Output the [x, y] coordinate of the center of the cell containing the given text.  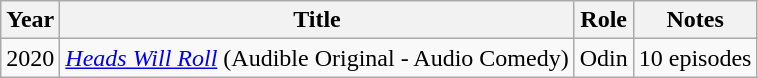
2020 [30, 58]
10 episodes [695, 58]
Year [30, 20]
Odin [604, 58]
Title [317, 20]
Role [604, 20]
Notes [695, 20]
Heads Will Roll (Audible Original - Audio Comedy) [317, 58]
